Return the [x, y] coordinate for the center point of the cell that contains the specified text.  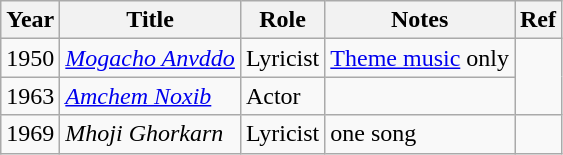
Mogacho Anvddo [150, 58]
Actor [282, 96]
Mhoji Ghorkarn [150, 134]
Notes [420, 20]
one song [420, 134]
Ref [538, 20]
Amchem Noxib [150, 96]
1969 [30, 134]
1963 [30, 96]
Title [150, 20]
1950 [30, 58]
Theme music only [420, 58]
Year [30, 20]
Role [282, 20]
